For the text-containing cell, return its midpoint in [x, y] coordinate format. 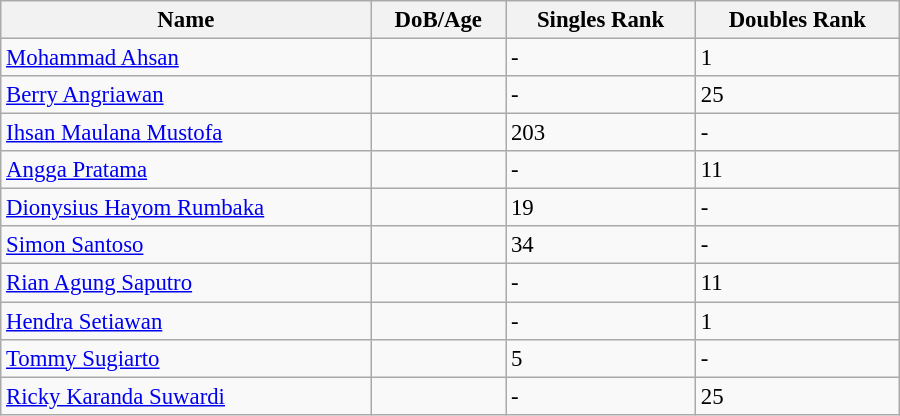
Simon Santoso [186, 245]
Mohammad Ahsan [186, 58]
Doubles Rank [797, 20]
Tommy Sugiarto [186, 358]
Name [186, 20]
Hendra Setiawan [186, 321]
34 [601, 245]
203 [601, 133]
Berry Angriawan [186, 95]
Singles Rank [601, 20]
Angga Pratama [186, 170]
Ihsan Maulana Mustofa [186, 133]
19 [601, 208]
Dionysius Hayom Rumbaka [186, 208]
Ricky Karanda Suwardi [186, 396]
Rian Agung Saputro [186, 283]
5 [601, 358]
DoB/Age [438, 20]
